Locate the cell with the specified text and output its [x, y] center coordinate. 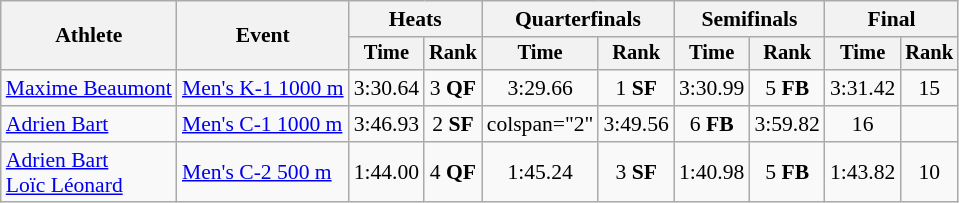
1 SF [636, 88]
Adrien BartLoïc Léonard [89, 172]
1:45.24 [540, 172]
Men's C-2 500 m [263, 172]
Adrien Bart [89, 124]
3:30.99 [712, 88]
1:44.00 [386, 172]
colspan="2" [540, 124]
Semifinals [750, 19]
3 QF [453, 88]
Event [263, 36]
10 [929, 172]
1:43.82 [862, 172]
3 SF [636, 172]
3:59.82 [786, 124]
Men's K-1 1000 m [263, 88]
16 [862, 124]
1:40.98 [712, 172]
3:49.56 [636, 124]
4 QF [453, 172]
15 [929, 88]
Men's C-1 1000 m [263, 124]
3:31.42 [862, 88]
3:30.64 [386, 88]
2 SF [453, 124]
3:46.93 [386, 124]
Quarterfinals [578, 19]
3:29.66 [540, 88]
Athlete [89, 36]
Heats [416, 19]
6 FB [712, 124]
Maxime Beaumont [89, 88]
Final [892, 19]
